Output the [x, y] coordinate of the center of the cell containing the given text.  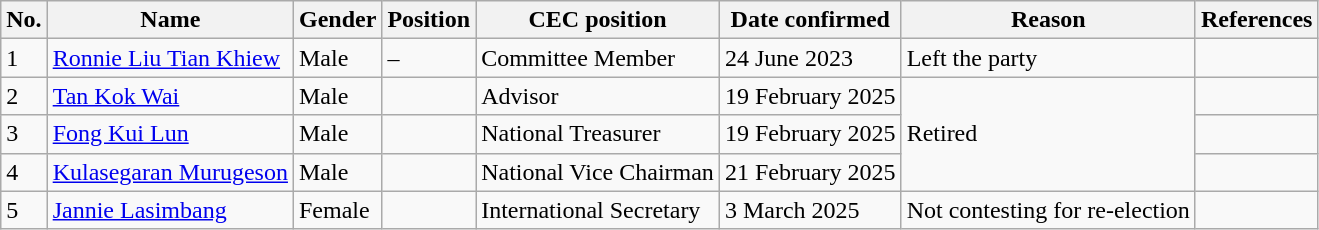
Not contesting for re-election [1048, 210]
3 March 2025 [810, 210]
Advisor [598, 96]
National Treasurer [598, 134]
References [1256, 20]
Position [429, 20]
– [429, 58]
Tan Kok Wai [170, 96]
No. [24, 20]
Jannie Lasimbang [170, 210]
Left the party [1048, 58]
5 [24, 210]
Reason [1048, 20]
2 [24, 96]
Female [337, 210]
Name [170, 20]
Date confirmed [810, 20]
Kulasegaran Murugeson [170, 172]
Gender [337, 20]
International Secretary [598, 210]
24 June 2023 [810, 58]
Committee Member [598, 58]
1 [24, 58]
21 February 2025 [810, 172]
3 [24, 134]
National Vice Chairman [598, 172]
CEC position [598, 20]
Fong Kui Lun [170, 134]
Ronnie Liu Tian Khiew [170, 58]
Retired [1048, 134]
4 [24, 172]
